Identify which cell holds the provided text, then report its (x, y) central coordinate. 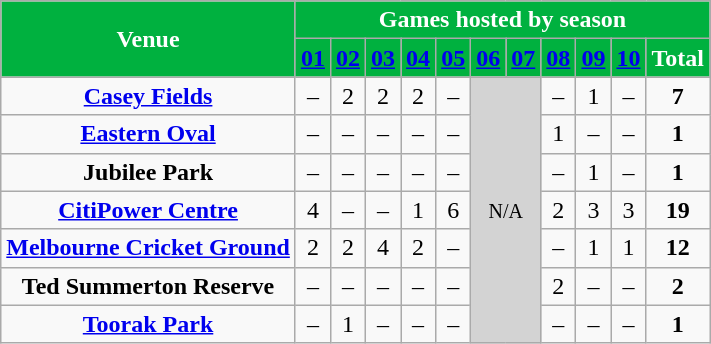
12 (678, 248)
05 (454, 58)
01 (312, 58)
6 (454, 210)
07 (524, 58)
06 (488, 58)
08 (558, 58)
Games hosted by season (502, 20)
Eastern Oval (148, 134)
CitiPower Centre (148, 210)
Venue (148, 39)
Jubilee Park (148, 172)
02 (348, 58)
Toorak Park (148, 324)
03 (382, 58)
Total (678, 58)
N/A (506, 210)
19 (678, 210)
Ted Summerton Reserve (148, 286)
Casey Fields (148, 96)
Melbourne Cricket Ground (148, 248)
7 (678, 96)
04 (418, 58)
10 (628, 58)
09 (594, 58)
